Capture the cell that displays the provided text and extract its [x, y] central coordinate. 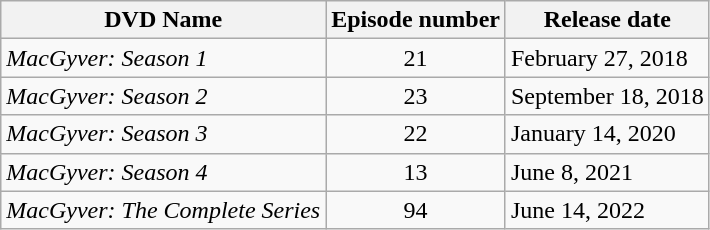
94 [416, 210]
21 [416, 58]
January 14, 2020 [607, 134]
Episode number [416, 20]
June 14, 2022 [607, 210]
22 [416, 134]
DVD Name [164, 20]
June 8, 2021 [607, 172]
23 [416, 96]
MacGyver: Season 1 [164, 58]
February 27, 2018 [607, 58]
September 18, 2018 [607, 96]
MacGyver: Season 2 [164, 96]
13 [416, 172]
MacGyver: Season 3 [164, 134]
MacGyver: The Complete Series [164, 210]
Release date [607, 20]
MacGyver: Season 4 [164, 172]
